Capture the cell that displays the provided text and extract its (X, Y) central coordinate. 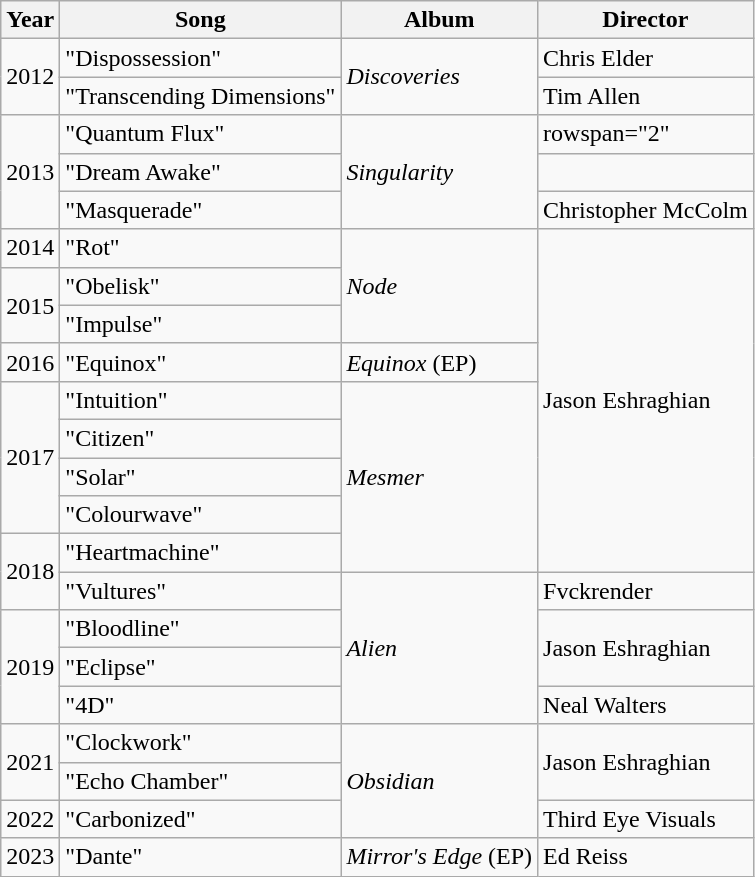
Tim Allen (646, 96)
Album (440, 20)
2013 (30, 172)
"Dante" (200, 857)
Discoveries (440, 77)
Mirror's Edge (EP) (440, 857)
2014 (30, 248)
2023 (30, 857)
2016 (30, 362)
"Intuition" (200, 400)
2018 (30, 572)
"4D" (200, 705)
Alien (440, 648)
Neal Walters (646, 705)
"Bloodline" (200, 629)
"Quantum Flux" (200, 134)
"Dispossession" (200, 58)
"Colourwave" (200, 515)
2019 (30, 667)
"Solar" (200, 477)
Ed Reiss (646, 857)
2015 (30, 305)
"Carbonized" (200, 819)
"Echo Chamber" (200, 781)
Year (30, 20)
rowspan="2" (646, 134)
Song (200, 20)
"Vultures" (200, 591)
Third Eye Visuals (646, 819)
2022 (30, 819)
Equinox (EP) (440, 362)
Obsidian (440, 781)
Node (440, 286)
Mesmer (440, 476)
2012 (30, 77)
Fvckrender (646, 591)
2021 (30, 762)
2017 (30, 457)
"Impulse" (200, 324)
"Rot" (200, 248)
Director (646, 20)
"Equinox" (200, 362)
"Heartmachine" (200, 553)
"Eclipse" (200, 667)
"Transcending Dimensions" (200, 96)
Christopher McColm (646, 210)
Chris Elder (646, 58)
"Masquerade" (200, 210)
"Dream Awake" (200, 172)
Singularity (440, 172)
"Citizen" (200, 438)
"Obelisk" (200, 286)
"Clockwork" (200, 743)
